Provide the (x, y) coordinate of the cell's center where the given text is located.  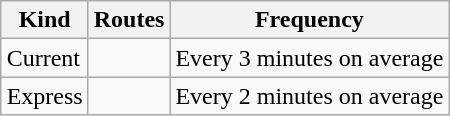
Frequency (310, 20)
Kind (44, 20)
Routes (129, 20)
Express (44, 96)
Every 2 minutes on average (310, 96)
Every 3 minutes on average (310, 58)
Current (44, 58)
